Find where the given text appears and provide that cell's center as [X, Y] coordinate. 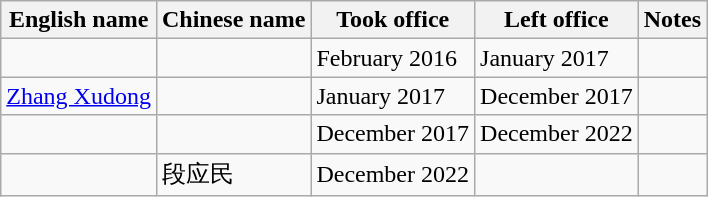
段应民 [233, 174]
Left office [557, 20]
Took office [393, 20]
Zhang Xudong [79, 96]
Notes [672, 20]
February 2016 [393, 58]
Chinese name [233, 20]
English name [79, 20]
